Provide the (X, Y) coordinate of the cell's center where the given text is located.  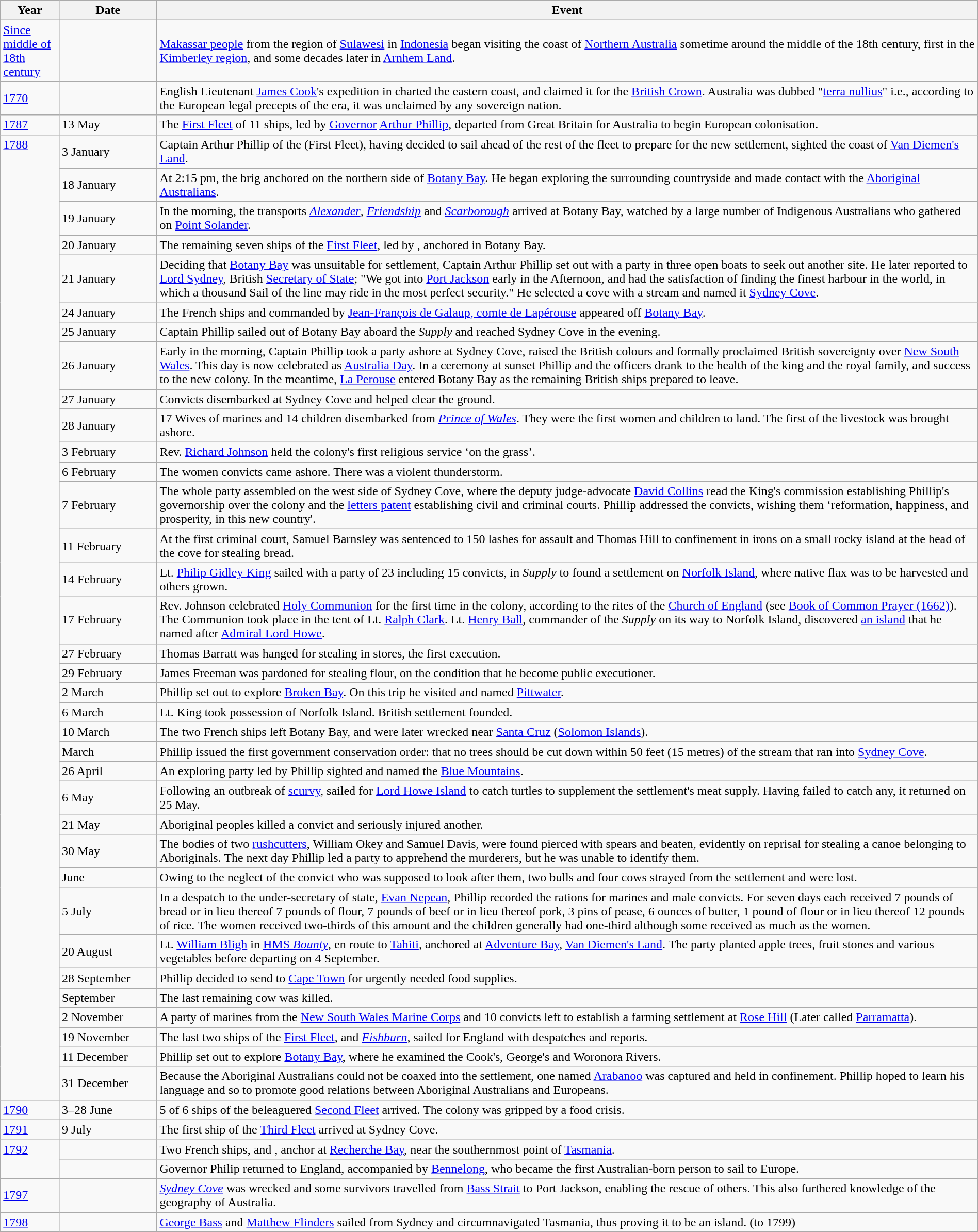
Phillip set out to explore Botany Bay, where he examined the Cook's, George's and Woronora Rivers. (567, 1057)
27 January (107, 399)
George Bass and Matthew Flinders sailed from Sydney and circumnavigated Tasmania, thus proving it to be an island. (to 1799) (567, 1222)
26 January (107, 365)
19 November (107, 1037)
Thomas Barratt was hanged for stealing in stores, the first execution. (567, 653)
Two French ships, and , anchor at Recherche Bay, near the southernmost point of Tasmania. (567, 1149)
10 March (107, 732)
21 May (107, 825)
26 April (107, 771)
James Freeman was pardoned for stealing flour, on the condition that he become public executioner. (567, 673)
Phillip set out to explore Broken Bay. On this trip he visited and named Pittwater. (567, 693)
1791 (30, 1129)
An exploring party led by Phillip sighted and named the Blue Mountains. (567, 771)
The women convicts came ashore. There was a violent thunderstorm. (567, 472)
20 January (107, 245)
1788 (30, 617)
The first ship of the Third Fleet arrived at Sydney Cove. (567, 1129)
June (107, 878)
19 January (107, 219)
Since middle of 18th century (30, 51)
27 February (107, 653)
The French ships and commanded by Jean-François de Galaup, comte de Lapérouse appeared off Botany Bay. (567, 312)
29 February (107, 673)
The First Fleet of 11 ships, led by Governor Arthur Phillip, departed from Great Britain for Australia to begin European colonisation. (567, 125)
7 February (107, 505)
30 May (107, 851)
Date (107, 10)
6 March (107, 712)
2 March (107, 693)
11 December (107, 1057)
The last remaining cow was killed. (567, 998)
September (107, 998)
Aboriginal peoples killed a convict and seriously injured another. (567, 825)
1790 (30, 1110)
1770 (30, 98)
5 July (107, 911)
1787 (30, 125)
31 December (107, 1083)
Convicts disembarked at Sydney Cove and helped clear the ground. (567, 399)
21 January (107, 278)
14 February (107, 580)
March (107, 751)
18 January (107, 185)
Year (30, 10)
3 January (107, 152)
3 February (107, 452)
9 July (107, 1129)
Captain Phillip sailed out of Botany Bay aboard the Supply and reached Sydney Cove in the evening. (567, 332)
28 January (107, 426)
1792 (30, 1159)
6 May (107, 797)
28 September (107, 978)
17 February (107, 620)
Rev. Richard Johnson held the colony's first religious service ‘on the grass’. (567, 452)
Lt. King took possession of Norfolk Island. British settlement founded. (567, 712)
The last two ships of the First Fleet, and Fishburn, sailed for England with despatches and reports. (567, 1037)
5 of 6 ships of the beleaguered Second Fleet arrived. The colony was gripped by a food crisis. (567, 1110)
11 February (107, 546)
Phillip decided to send to Cape Town for urgently needed food supplies. (567, 978)
The remaining seven ships of the First Fleet, led by , anchored in Botany Bay. (567, 245)
20 August (107, 952)
13 May (107, 125)
1797 (30, 1195)
25 January (107, 332)
24 January (107, 312)
6 February (107, 472)
Event (567, 10)
1798 (30, 1222)
The two French ships left Botany Bay, and were later wrecked near Santa Cruz (Solomon Islands). (567, 732)
2 November (107, 1017)
3–28 June (107, 1110)
Owing to the neglect of the convict who was supposed to look after them, two bulls and four cows strayed from the settlement and were lost. (567, 878)
Governor Philip returned to England, accompanied by Bennelong, who became the first Australian-born person to sail to Europe. (567, 1169)
